Locate the cell with the specified text and output its [X, Y] center coordinate. 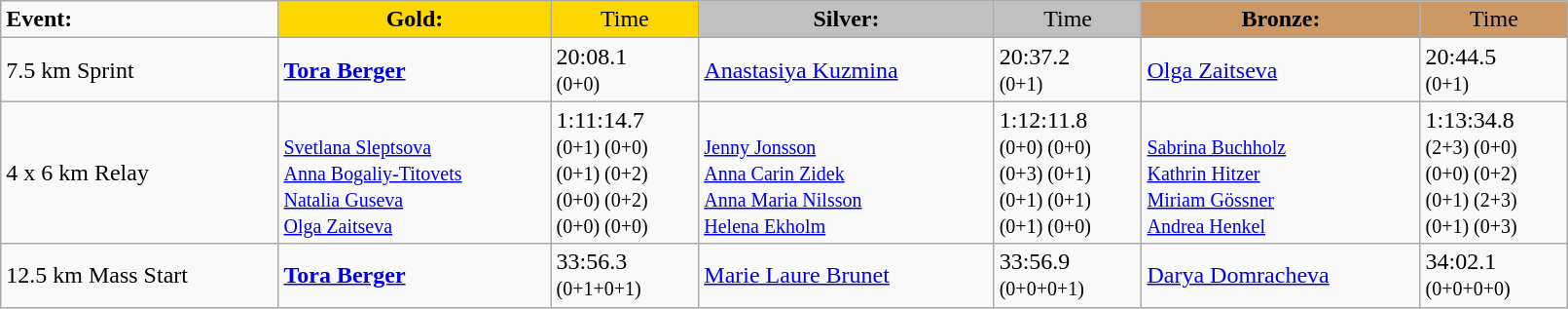
Silver: [847, 19]
Marie Laure Brunet [847, 275]
Bronze: [1281, 19]
1:13:34.8(2+3) (0+0)(0+0) (0+2)(0+1) (2+3)(0+1) (0+3) [1494, 173]
Gold: [415, 19]
20:08.1(0+0) [625, 70]
33:56.9(0+0+0+1) [1068, 275]
Sabrina BuchholzKathrin HitzerMiriam GössnerAndrea Henkel [1281, 173]
20:44.5(0+1) [1494, 70]
7.5 km Sprint [140, 70]
Darya Domracheva [1281, 275]
Anastasiya Kuzmina [847, 70]
Event: [140, 19]
34:02.1(0+0+0+0) [1494, 275]
1:11:14.7(0+1) (0+0)(0+1) (0+2)(0+0) (0+2)(0+0) (0+0) [625, 173]
Svetlana SleptsovaAnna Bogaliy-TitovetsNatalia GusevaOlga Zaitseva [415, 173]
Jenny JonssonAnna Carin ZidekAnna Maria NilssonHelena Ekholm [847, 173]
Olga Zaitseva [1281, 70]
12.5 km Mass Start [140, 275]
1:12:11.8(0+0) (0+0)(0+3) (0+1)(0+1) (0+1)(0+1) (0+0) [1068, 173]
33:56.3(0+1+0+1) [625, 275]
4 x 6 km Relay [140, 173]
20:37.2(0+1) [1068, 70]
